Scan for the cell matching the given text and deliver its [X, Y] coordinate at center. 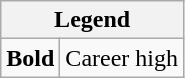
Legend [92, 20]
Career high [122, 58]
Bold [30, 58]
